Extract the (x, y) coordinate from the center of the cell holding the provided text.  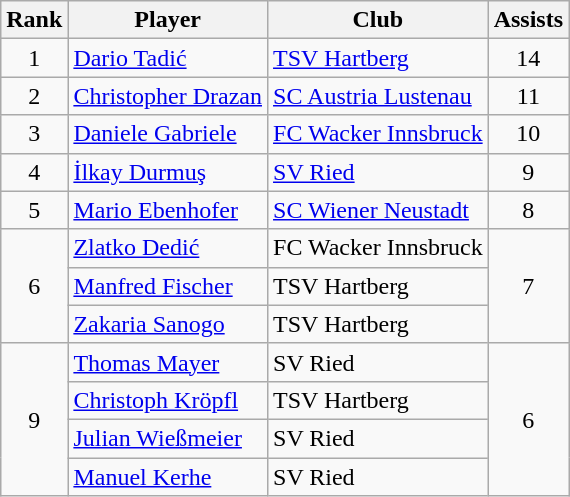
Manuel Kerhe (168, 477)
Rank (34, 20)
4 (34, 172)
SC Austria Lustenau (378, 96)
Zakaria Sanogo (168, 324)
Julian Wießmeier (168, 438)
7 (528, 286)
Manfred Fischer (168, 286)
Zlatko Dedić (168, 248)
5 (34, 210)
2 (34, 96)
11 (528, 96)
3 (34, 134)
Dario Tadić (168, 58)
Daniele Gabriele (168, 134)
Thomas Mayer (168, 362)
8 (528, 210)
Club (378, 20)
Assists (528, 20)
1 (34, 58)
İlkay Durmuş (168, 172)
SC Wiener Neustadt (378, 210)
Christoph Kröpfl (168, 400)
Mario Ebenhofer (168, 210)
10 (528, 134)
Christopher Drazan (168, 96)
14 (528, 58)
Player (168, 20)
